Pinpoint the cell where the given text exists, returning its [X, Y] midpoint coordinate. 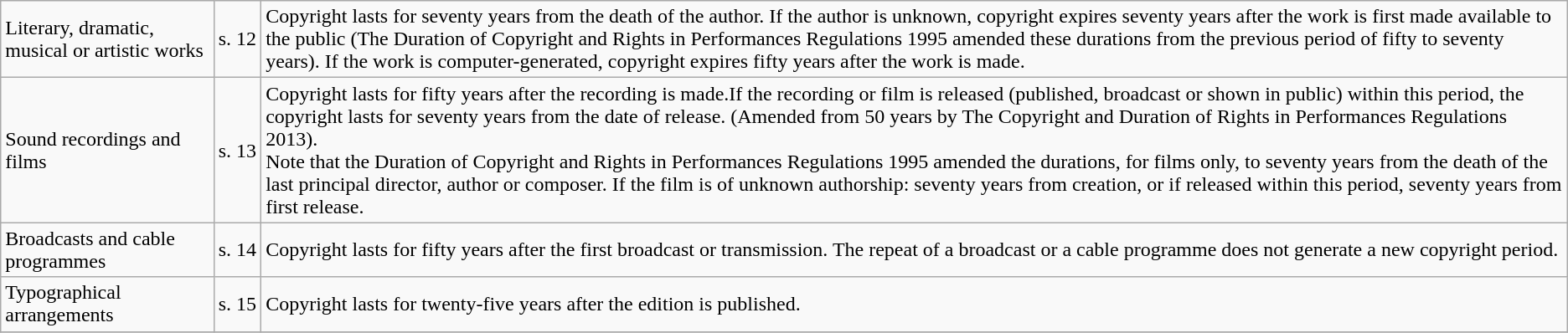
Typographical arrangements [107, 305]
s. 13 [237, 151]
Sound recordings and films [107, 151]
Broadcasts and cable programmes [107, 249]
s. 12 [237, 39]
s. 14 [237, 249]
s. 15 [237, 305]
Copyright lasts for twenty-five years after the edition is published. [915, 305]
Literary, dramatic, musical or artistic works [107, 39]
